Provide the (x, y) coordinate of the cell's center where the given text is located.  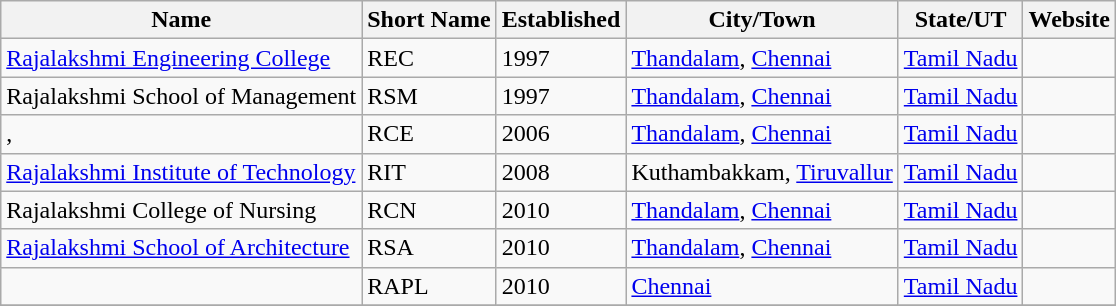
Established (561, 20)
, (182, 134)
Short Name (429, 20)
Rajalakshmi Institute of Technology (182, 172)
RSA (429, 248)
Name (182, 20)
RSM (429, 96)
2006 (561, 134)
Rajalakshmi Engineering College (182, 58)
RIT (429, 172)
Chennai (762, 286)
Kuthambakkam, Tiruvallur (762, 172)
2008 (561, 172)
Rajalakshmi School of Architecture (182, 248)
Rajalakshmi School of Management (182, 96)
RAPL (429, 286)
Rajalakshmi College of Nursing (182, 210)
RCN (429, 210)
City/Town (762, 20)
RCE (429, 134)
REC (429, 58)
Website (1069, 20)
State/UT (960, 20)
